For the text-containing cell, return its midpoint in (X, Y) coordinate format. 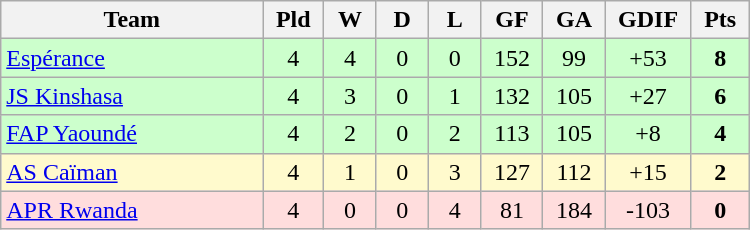
99 (574, 58)
D (402, 20)
GDIF (648, 20)
132 (512, 96)
152 (512, 58)
+53 (648, 58)
FAP Yaoundé (132, 134)
81 (512, 210)
W (350, 20)
GF (512, 20)
JS Kinshasa (132, 96)
GA (574, 20)
112 (574, 172)
+8 (648, 134)
-103 (648, 210)
113 (512, 134)
+15 (648, 172)
127 (512, 172)
Pts (720, 20)
Pld (294, 20)
8 (720, 58)
184 (574, 210)
Espérance (132, 58)
AS Caïman (132, 172)
APR Rwanda (132, 210)
L (454, 20)
+27 (648, 96)
Team (132, 20)
6 (720, 96)
